Search for the cell housing the specified text and yield its (X, Y) center coordinate. 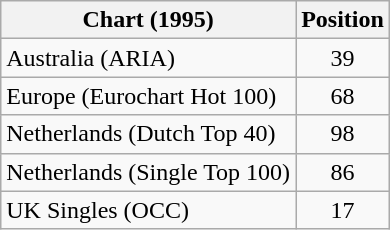
Netherlands (Single Top 100) (148, 172)
68 (343, 96)
Australia (ARIA) (148, 58)
Netherlands (Dutch Top 40) (148, 134)
98 (343, 134)
Europe (Eurochart Hot 100) (148, 96)
39 (343, 58)
Chart (1995) (148, 20)
17 (343, 210)
86 (343, 172)
Position (343, 20)
UK Singles (OCC) (148, 210)
